Scan for the cell matching the given text and deliver its (X, Y) coordinate at center. 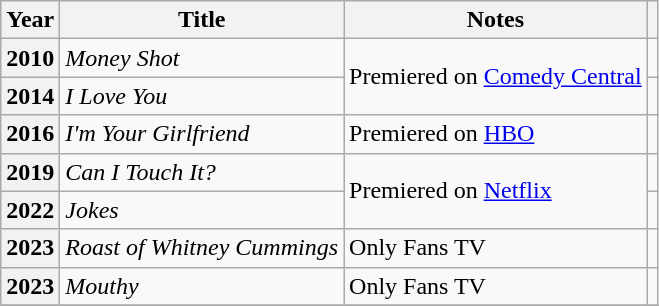
Money Shot (202, 58)
Premiered on HBO (496, 134)
Premiered on Comedy Central (496, 77)
Can I Touch It? (202, 172)
I Love You (202, 96)
I'm Your Girlfriend (202, 134)
2022 (30, 210)
Jokes (202, 210)
2016 (30, 134)
Mouthy (202, 286)
Notes (496, 20)
2010 (30, 58)
Title (202, 20)
2014 (30, 96)
Year (30, 20)
2019 (30, 172)
Premiered on Netflix (496, 191)
Roast of Whitney Cummings (202, 248)
